Extract the (x, y) coordinate from the center of the cell holding the provided text.  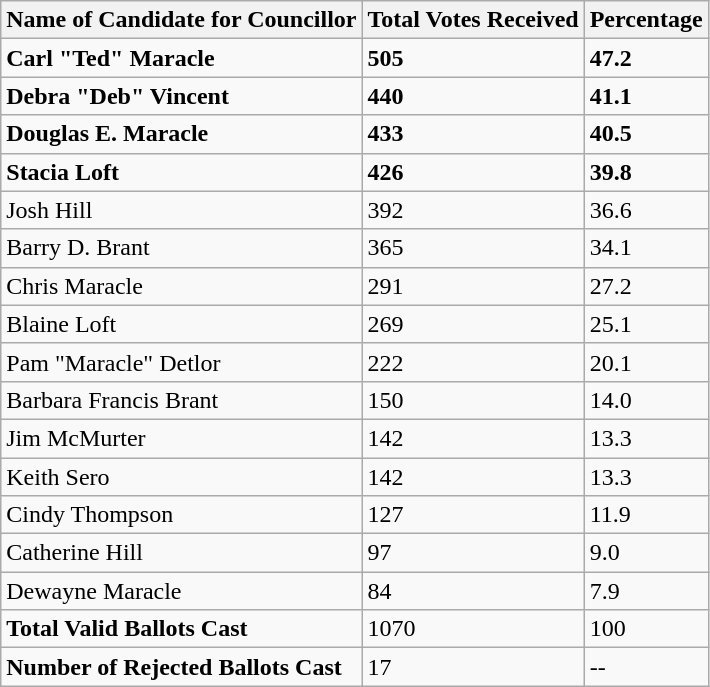
150 (473, 400)
Blaine Loft (182, 324)
11.9 (646, 515)
Josh Hill (182, 210)
Carl "Ted" Maracle (182, 58)
127 (473, 515)
47.2 (646, 58)
34.1 (646, 248)
392 (473, 210)
36.6 (646, 210)
20.1 (646, 362)
Total Votes Received (473, 20)
Dewayne Maracle (182, 591)
Douglas E. Maracle (182, 134)
Catherine Hill (182, 553)
25.1 (646, 324)
Barry D. Brant (182, 248)
97 (473, 553)
14.0 (646, 400)
Keith Sero (182, 477)
Stacia Loft (182, 172)
426 (473, 172)
Pam "Maracle" Detlor (182, 362)
Chris Maracle (182, 286)
40.5 (646, 134)
Barbara Francis Brant (182, 400)
Total Valid Ballots Cast (182, 629)
17 (473, 667)
433 (473, 134)
39.8 (646, 172)
505 (473, 58)
291 (473, 286)
41.1 (646, 96)
9.0 (646, 553)
269 (473, 324)
100 (646, 629)
Cindy Thompson (182, 515)
-- (646, 667)
84 (473, 591)
27.2 (646, 286)
222 (473, 362)
365 (473, 248)
Name of Candidate for Councillor (182, 20)
Percentage (646, 20)
7.9 (646, 591)
Debra "Deb" Vincent (182, 96)
1070 (473, 629)
440 (473, 96)
Jim McMurter (182, 438)
Number of Rejected Ballots Cast (182, 667)
